Search for the cell housing the specified text and yield its (x, y) center coordinate. 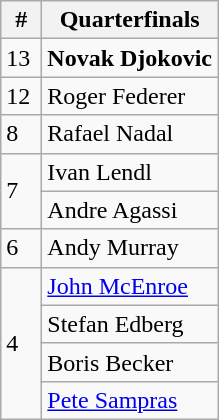
# (22, 20)
Roger Federer (130, 96)
Andy Murray (130, 248)
Novak Djokovic (130, 58)
13 (22, 58)
Boris Becker (130, 362)
John McEnroe (130, 286)
Rafael Nadal (130, 134)
Stefan Edberg (130, 324)
Quarterfinals (130, 20)
7 (22, 191)
Andre Agassi (130, 210)
8 (22, 134)
6 (22, 248)
12 (22, 96)
Ivan Lendl (130, 172)
4 (22, 343)
Pete Sampras (130, 400)
